Capture the cell that displays the provided text and extract its (X, Y) central coordinate. 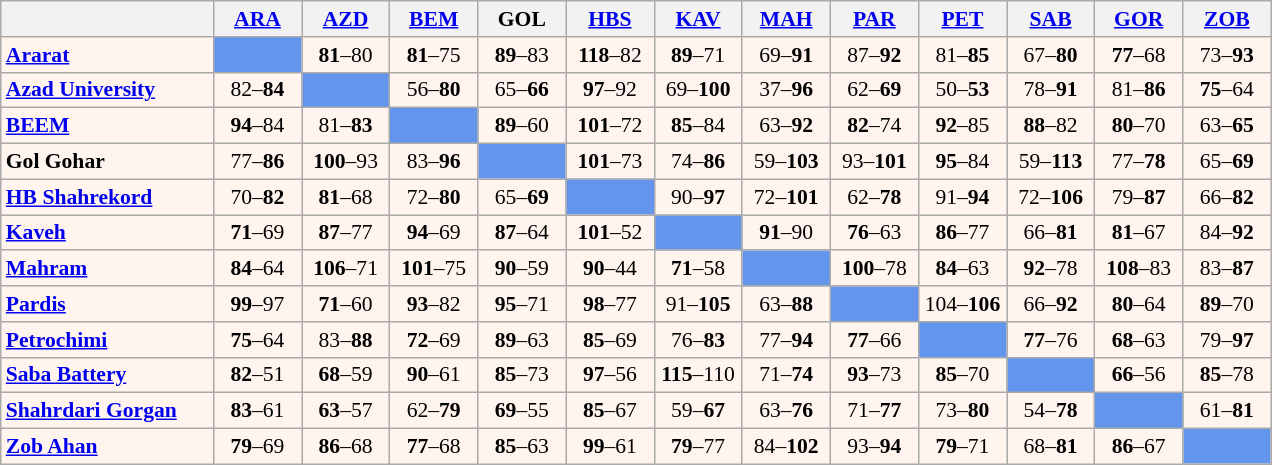
59–103 (786, 162)
Ararat (108, 55)
115–110 (698, 375)
74–86 (698, 162)
77–66 (874, 340)
84–92 (1227, 233)
Saba Battery (108, 375)
MAH (786, 19)
93–101 (874, 162)
100–78 (874, 269)
77–86 (257, 162)
104–106 (962, 304)
68–63 (1139, 340)
83–88 (346, 340)
66–56 (1139, 375)
Azad University (108, 90)
81–75 (434, 55)
98–77 (610, 304)
89–60 (522, 126)
SAB (1050, 19)
89–63 (522, 340)
79–97 (1227, 340)
81–85 (962, 55)
GOR (1139, 19)
85–69 (610, 340)
93–94 (874, 447)
83–87 (1227, 269)
79–87 (1139, 197)
69–91 (786, 55)
82–84 (257, 90)
62–78 (874, 197)
94–69 (434, 233)
85–78 (1227, 375)
72–101 (786, 197)
76–83 (698, 340)
62–69 (874, 90)
73–93 (1227, 55)
77–94 (786, 340)
Kaveh (108, 233)
63–57 (346, 411)
92–85 (962, 126)
101–73 (610, 162)
81–67 (1139, 233)
83–61 (257, 411)
78–91 (1050, 90)
91–105 (698, 304)
90–44 (610, 269)
72–80 (434, 197)
66–82 (1227, 197)
90–61 (434, 375)
59–113 (1050, 162)
63–65 (1227, 126)
63–88 (786, 304)
89–83 (522, 55)
KAV (698, 19)
99–61 (610, 447)
88–82 (1050, 126)
69–100 (698, 90)
77–78 (1139, 162)
99–97 (257, 304)
85–73 (522, 375)
Petrochimi (108, 340)
61–81 (1227, 411)
72–106 (1050, 197)
95–84 (962, 162)
93–82 (434, 304)
101–75 (434, 269)
92–78 (1050, 269)
Zob Ahan (108, 447)
63–76 (786, 411)
90–97 (698, 197)
101–72 (610, 126)
101–52 (610, 233)
85–70 (962, 375)
69–55 (522, 411)
89–71 (698, 55)
Pardis (108, 304)
63–92 (786, 126)
AZD (346, 19)
71–74 (786, 375)
ZOB (1227, 19)
118–82 (610, 55)
81–83 (346, 126)
97–56 (610, 375)
84–63 (962, 269)
82–74 (874, 126)
73–80 (962, 411)
71–58 (698, 269)
84–64 (257, 269)
87–64 (522, 233)
Mahram (108, 269)
68–81 (1050, 447)
80–70 (1139, 126)
Shahrdari Gorgan (108, 411)
97–92 (610, 90)
HBS (610, 19)
91–90 (786, 233)
54–78 (1050, 411)
87–77 (346, 233)
90–59 (522, 269)
84–102 (786, 447)
83–96 (434, 162)
87–92 (874, 55)
56–80 (434, 90)
67–80 (1050, 55)
50–53 (962, 90)
66–92 (1050, 304)
70–82 (257, 197)
72–69 (434, 340)
108–83 (1139, 269)
81–68 (346, 197)
65–66 (522, 90)
68–59 (346, 375)
93–73 (874, 375)
79–77 (698, 447)
86–77 (962, 233)
BEEM (108, 126)
PET (962, 19)
79–71 (962, 447)
80–64 (1139, 304)
106–71 (346, 269)
37–96 (786, 90)
86–68 (346, 447)
85–63 (522, 447)
71–77 (874, 411)
BEM (434, 19)
77–76 (1050, 340)
76–63 (874, 233)
82–51 (257, 375)
PAR (874, 19)
Gol Gohar (108, 162)
91–94 (962, 197)
85–84 (698, 126)
GOL (522, 19)
86–67 (1139, 447)
81–86 (1139, 90)
71–69 (257, 233)
100–93 (346, 162)
81–80 (346, 55)
95–71 (522, 304)
94–84 (257, 126)
HB Shahrekord (108, 197)
85–67 (610, 411)
79–69 (257, 447)
62–79 (434, 411)
59–67 (698, 411)
66–81 (1050, 233)
71–60 (346, 304)
89–70 (1227, 304)
ARA (257, 19)
